Return the (X, Y) coordinate for the center point of the cell that contains the specified text.  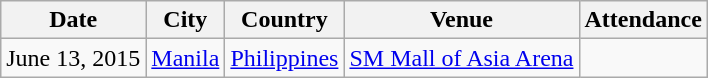
City (186, 20)
Country (284, 20)
June 13, 2015 (74, 58)
Venue (462, 20)
Date (74, 20)
Manila (186, 58)
SM Mall of Asia Arena (462, 58)
Philippines (284, 58)
Attendance (643, 20)
